Pinpoint the cell where the given text exists, returning its [x, y] midpoint coordinate. 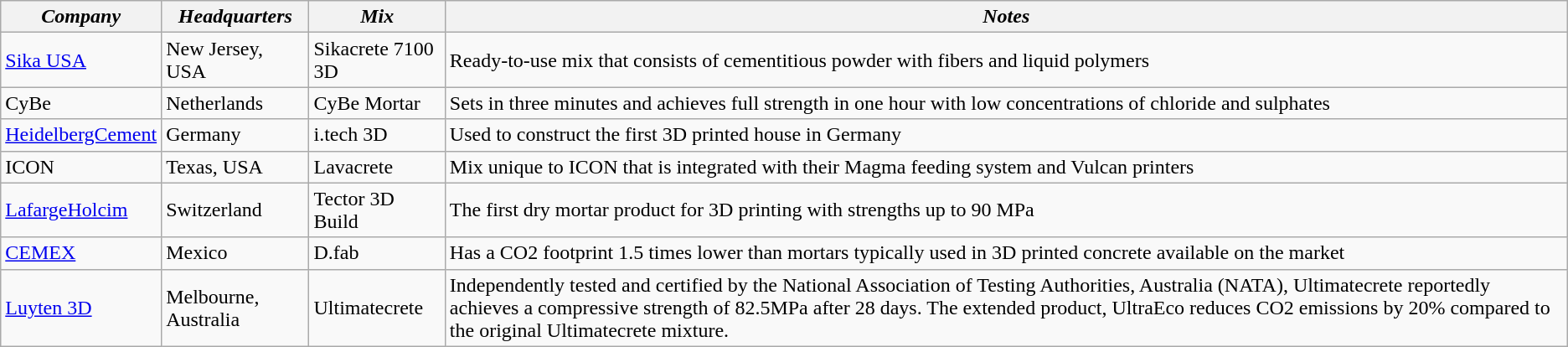
ICON [81, 167]
Switzerland [235, 210]
Melbourne, Australia [235, 308]
Has a CO2 footprint 1.5 times lower than mortars typically used in 3D printed concrete available on the market [1006, 253]
HeidelbergCement [81, 135]
CEMEX [81, 253]
LafargeHolcim [81, 210]
Germany [235, 135]
Mexico [235, 253]
Sikacrete 7100 3D [377, 60]
Netherlands [235, 103]
Headquarters [235, 17]
D.fab [377, 253]
The first dry mortar product for 3D printing with strengths up to 90 MPa [1006, 210]
Mix unique to ICON that is integrated with their Magma feeding system and Vulcan printers [1006, 167]
CyBe Mortar [377, 103]
Lavacrete [377, 167]
Tector 3D Build [377, 210]
Luyten 3D [81, 308]
Texas, USA [235, 167]
CyBe [81, 103]
New Jersey, USA [235, 60]
Ready-to-use mix that consists of cementitious powder with fibers and liquid polymers [1006, 60]
i.tech 3D [377, 135]
Notes [1006, 17]
Company [81, 17]
Sika USA [81, 60]
Sets in three minutes and achieves full strength in one hour with low concentrations of chloride and sulphates [1006, 103]
Used to construct the first 3D printed house in Germany [1006, 135]
Mix [377, 17]
Ultimatecrete [377, 308]
